Provide the (x, y) coordinate of the cell's center where the given text is located.  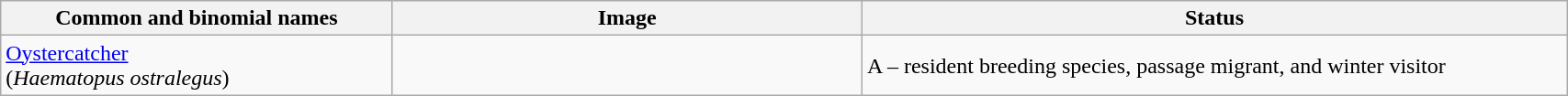
Image (626, 18)
Common and binomial names (197, 18)
Oystercatcher(Haematopus ostralegus) (197, 66)
Status (1214, 18)
A – resident breeding species, passage migrant, and winter visitor (1214, 66)
